Scan for the cell matching the given text and deliver its [X, Y] coordinate at center. 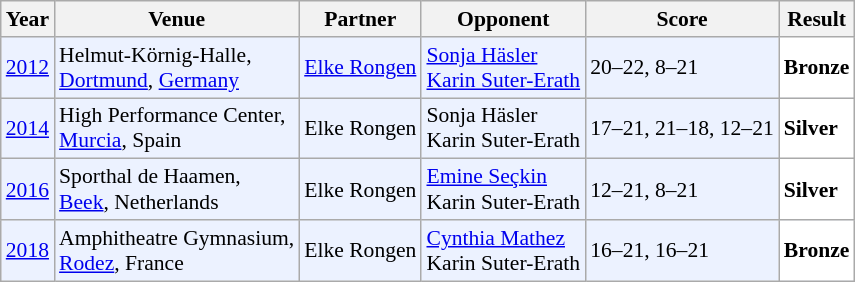
Cynthia Mathez Karin Suter-Erath [503, 250]
Partner [360, 19]
2018 [28, 250]
High Performance Center,Murcia, Spain [176, 128]
16–21, 16–21 [682, 250]
20–22, 8–21 [682, 68]
Emine Seçkin Karin Suter-Erath [503, 190]
Year [28, 19]
17–21, 21–18, 12–21 [682, 128]
Score [682, 19]
Helmut-Körnig-Halle,Dortmund, Germany [176, 68]
2016 [28, 190]
Amphitheatre Gymnasium,Rodez, France [176, 250]
2014 [28, 128]
12–21, 8–21 [682, 190]
Opponent [503, 19]
2012 [28, 68]
Sporthal de Haamen,Beek, Netherlands [176, 190]
Result [817, 19]
Venue [176, 19]
